Determine the [X, Y] coordinate at the center of the cell enclosing the given text.  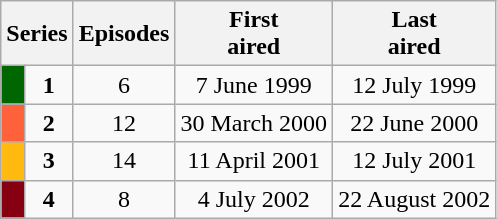
14 [124, 161]
22 August 2002 [414, 199]
Lastaired [414, 34]
12 [124, 123]
2 [48, 123]
4 [48, 199]
4 July 2002 [254, 199]
7 June 1999 [254, 85]
22 June 2000 [414, 123]
3 [48, 161]
1 [48, 85]
30 March 2000 [254, 123]
11 April 2001 [254, 161]
12 July 1999 [414, 85]
Episodes [124, 34]
Firstaired [254, 34]
12 July 2001 [414, 161]
6 [124, 85]
8 [124, 199]
Series [37, 34]
